Extract the [X, Y] coordinate from the center of the cell holding the provided text.  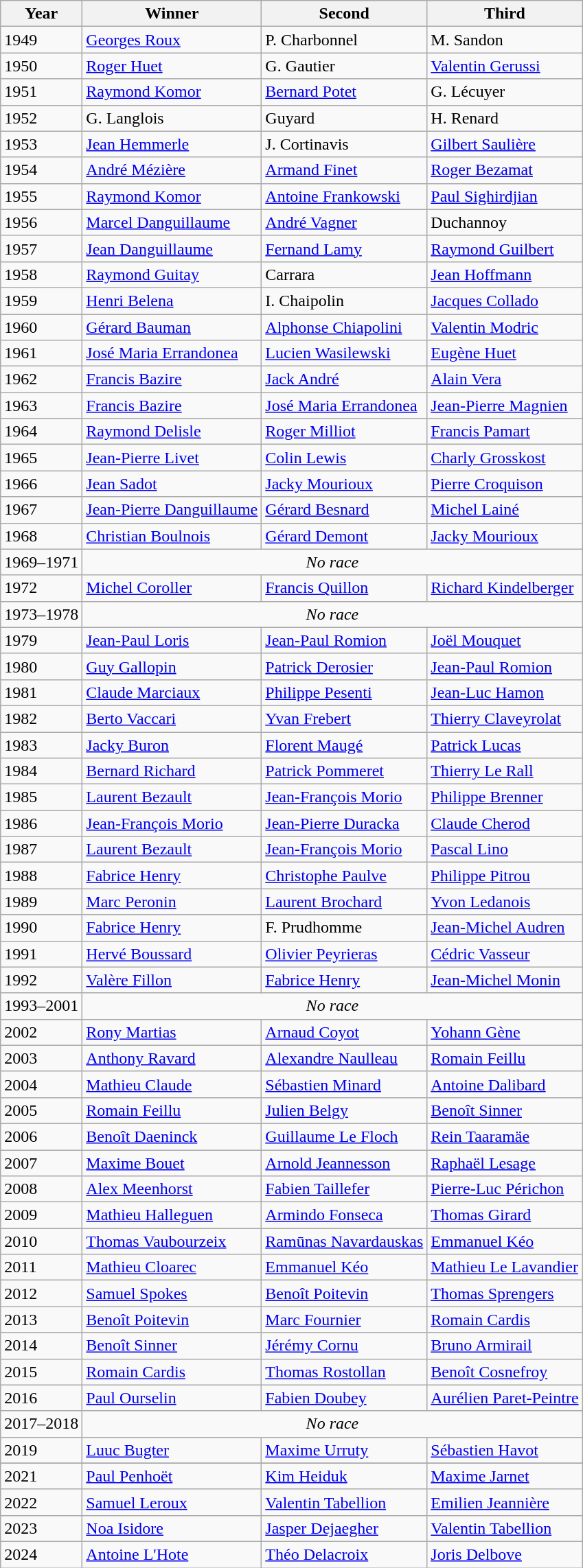
Gilbert Saulière [505, 144]
Philippe Pitrou [505, 876]
Fabien Doubey [345, 1398]
2022 [41, 1502]
1983 [41, 745]
Thierry Claveyrolat [505, 718]
1984 [41, 771]
Joris Delbove [505, 1554]
Sébastien Havot [505, 1450]
2006 [41, 1136]
Guy Gallopin [172, 666]
1987 [41, 850]
Guillaume Le Floch [345, 1136]
1980 [41, 666]
Yvon Ledanois [505, 902]
1955 [41, 196]
1958 [41, 274]
Michel Lainé [505, 510]
1952 [41, 118]
Roger Bezamat [505, 170]
Jean-Pierre Livet [172, 458]
Raymond Guilbert [505, 248]
Antoine Dalibard [505, 1084]
Jean-Pierre Danguillaume [172, 510]
1962 [41, 379]
Antoine Frankowski [345, 196]
2024 [41, 1554]
1986 [41, 823]
Richard Kindelberger [505, 588]
1967 [41, 510]
Alphonse Chiapolini [345, 327]
Arnold Jeannesson [345, 1163]
Jean Hemmerle [172, 144]
Marcel Danguillaume [172, 222]
Georges Roux [172, 40]
1988 [41, 876]
Henri Belena [172, 301]
1989 [41, 902]
André Mézière [172, 170]
Emilien Jeannière [505, 1502]
Jérémy Cornu [345, 1346]
I. Chaipolin [345, 301]
Mathieu Halleguen [172, 1215]
Olivier Peyrieras [345, 954]
1960 [41, 327]
Alain Vera [505, 379]
Claude Marciaux [172, 692]
Bernard Richard [172, 771]
2013 [41, 1320]
2014 [41, 1346]
1961 [41, 353]
1979 [41, 640]
Valère Fillon [172, 980]
Paul Sighirdjian [505, 196]
Armand Finet [345, 170]
2017–2018 [41, 1424]
Mathieu Claude [172, 1084]
Thomas Rostollan [345, 1372]
2010 [41, 1241]
Luuc Bugter [172, 1450]
Thomas Girard [505, 1215]
1973–1978 [41, 614]
1990 [41, 928]
Samuel Spokes [172, 1294]
2015 [41, 1372]
Colin Lewis [345, 458]
Mathieu Cloarec [172, 1267]
Bernard Potet [345, 92]
Jean Sadot [172, 484]
1992 [41, 980]
Anthony Ravard [172, 1058]
2016 [41, 1398]
1985 [41, 797]
Noa Isidore [172, 1528]
Florent Maugé [345, 745]
Jasper Dejaegher [345, 1528]
1981 [41, 692]
Benoît Cosnefroy [505, 1372]
Guyard [345, 118]
Alexandre Naulleau [345, 1058]
1969–1971 [41, 562]
2023 [41, 1528]
2002 [41, 1032]
Rein Taaramäe [505, 1136]
Christian Boulnois [172, 536]
1956 [41, 222]
Valentin Modric [505, 327]
Patrick Lucas [505, 745]
1954 [41, 170]
Raymond Guitay [172, 274]
Patrick Pommeret [345, 771]
Raymond Delisle [172, 432]
Yohann Gène [505, 1032]
Jean Danguillaume [172, 248]
Armindo Fonseca [345, 1215]
Eugène Huet [505, 353]
2012 [41, 1294]
Jean-Pierre Duracka [345, 823]
Paul Penhoët [172, 1476]
2007 [41, 1163]
G. Gautier [345, 66]
Pierre-Luc Périchon [505, 1189]
Raphaël Lesage [505, 1163]
Bruno Armirail [505, 1346]
Roger Huet [172, 66]
Jacky Buron [172, 745]
Sébastien Minard [345, 1084]
Paul Ourselin [172, 1398]
Thierry Le Rall [505, 771]
Arnaud Coyot [345, 1032]
1949 [41, 40]
Jean-Michel Monin [505, 980]
1951 [41, 92]
Jean-Michel Audren [505, 928]
Samuel Leroux [172, 1502]
2008 [41, 1189]
Julien Belgy [345, 1110]
2019 [41, 1450]
Gérard Demont [345, 536]
2005 [41, 1110]
1972 [41, 588]
M. Sandon [505, 40]
Charly Grosskost [505, 458]
H. Renard [505, 118]
Laurent Brochard [345, 902]
Michel Coroller [172, 588]
Marc Fournier [345, 1320]
Marc Peronin [172, 902]
1991 [41, 954]
2009 [41, 1215]
1963 [41, 406]
1968 [41, 536]
Jacques Collado [505, 301]
Lucien Wasilewski [345, 353]
1953 [41, 144]
Yvan Frebert [345, 718]
Jack André [345, 379]
Cédric Vasseur [505, 954]
Jean-Paul Loris [172, 640]
G. Langlois [172, 118]
J. Cortinavis [345, 144]
Fabien Taillefer [345, 1189]
2004 [41, 1084]
Pascal Lino [505, 850]
Philippe Pesenti [345, 692]
2021 [41, 1476]
Mathieu Le Lavandier [505, 1267]
Joël Mouquet [505, 640]
Berto Vaccari [172, 718]
1950 [41, 66]
Patrick Derosier [345, 666]
Théo Delacroix [345, 1554]
Benoît Daeninck [172, 1136]
1959 [41, 301]
F. Prudhomme [345, 928]
Second [345, 14]
Hervé Boussard [172, 954]
1993–2001 [41, 1006]
Jean Hoffmann [505, 274]
Duchannoy [505, 222]
1964 [41, 432]
Thomas Vaubourzeix [172, 1241]
1957 [41, 248]
G. Lécuyer [505, 92]
2011 [41, 1267]
Roger Milliot [345, 432]
Gérard Bauman [172, 327]
Third [505, 14]
Jean-Luc Hamon [505, 692]
André Vagner [345, 222]
Antoine L'Hote [172, 1554]
1965 [41, 458]
Alex Meenhorst [172, 1189]
Francis Quillon [345, 588]
Thomas Sprengers [505, 1294]
Philippe Brenner [505, 797]
Fernand Lamy [345, 248]
Winner [172, 14]
Maxime Bouet [172, 1163]
2003 [41, 1058]
Year [41, 14]
Aurélien Paret-Peintre [505, 1398]
Rony Martias [172, 1032]
P. Charbonnel [345, 40]
Claude Cherod [505, 823]
1966 [41, 484]
Gérard Besnard [345, 510]
Valentin Gerussi [505, 66]
Christophe Paulve [345, 876]
Pierre Croquison [505, 484]
Jean-Pierre Magnien [505, 406]
Francis Pamart [505, 432]
Carrara [345, 274]
Maxime Urruty [345, 1450]
Kim Heiduk [345, 1476]
1982 [41, 718]
Ramūnas Navardauskas [345, 1241]
Maxime Jarnet [505, 1476]
